Detect which cell encompasses the target text, then output its (X, Y) center coordinate. 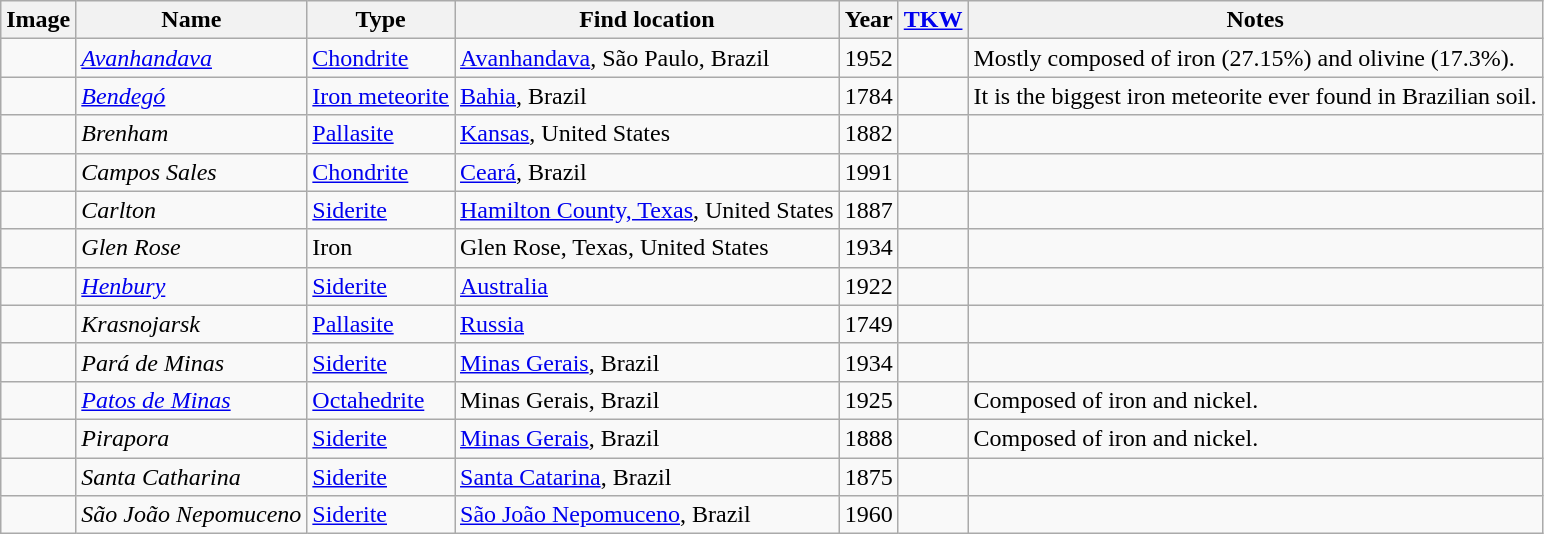
Glen Rose (192, 248)
1875 (868, 477)
Australia (646, 286)
Krasnojarsk (192, 324)
Bendegó (192, 96)
Carlton (192, 210)
Glen Rose, Texas, United States (646, 248)
TKW (933, 20)
Find location (646, 20)
Pará de Minas (192, 362)
Iron (381, 248)
1952 (868, 58)
Ceará, Brazil (646, 172)
Octahedrite (381, 400)
Type (381, 20)
Iron meteorite (381, 96)
Kansas, United States (646, 134)
Santa Catarina, Brazil (646, 477)
1888 (868, 438)
Patos de Minas (192, 400)
Henbury (192, 286)
It is the biggest iron meteorite ever found in Brazilian soil. (1255, 96)
Russia (646, 324)
Avanhandava, São Paulo, Brazil (646, 58)
Mostly composed of iron (27.15%) and olivine (17.3%). (1255, 58)
Brenham (192, 134)
1749 (868, 324)
1991 (868, 172)
Campos Sales (192, 172)
1960 (868, 515)
Bahia, Brazil (646, 96)
1925 (868, 400)
Avanhandava (192, 58)
Year (868, 20)
Name (192, 20)
Notes (1255, 20)
Pirapora (192, 438)
Santa Catharina (192, 477)
1922 (868, 286)
Image (38, 20)
1882 (868, 134)
São João Nepomuceno (192, 515)
1887 (868, 210)
São João Nepomuceno, Brazil (646, 515)
Hamilton County, Texas, United States (646, 210)
1784 (868, 96)
